Return [X, Y] of the center of cell containing provided text 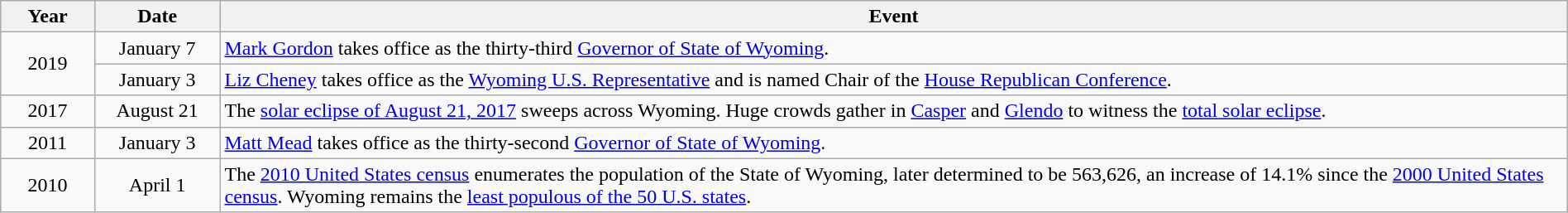
2011 [48, 143]
January 7 [157, 48]
April 1 [157, 186]
Date [157, 17]
August 21 [157, 111]
2019 [48, 64]
2017 [48, 111]
Liz Cheney takes office as the Wyoming U.S. Representative and is named Chair of the House Republican Conference. [893, 80]
The solar eclipse of August 21, 2017 sweeps across Wyoming. Huge crowds gather in Casper and Glendo to witness the total solar eclipse. [893, 111]
2010 [48, 186]
Year [48, 17]
Event [893, 17]
Matt Mead takes office as the thirty-second Governor of State of Wyoming. [893, 143]
Mark Gordon takes office as the thirty-third Governor of State of Wyoming. [893, 48]
